Capture the cell that displays the provided text and extract its (x, y) central coordinate. 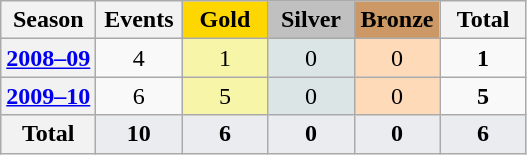
Events (139, 20)
10 (139, 134)
Season (48, 20)
4 (139, 58)
2009–10 (48, 96)
2008–09 (48, 58)
Silver (311, 20)
Gold (225, 20)
Bronze (397, 20)
